Identify which cell holds the provided text, then report its [X, Y] central coordinate. 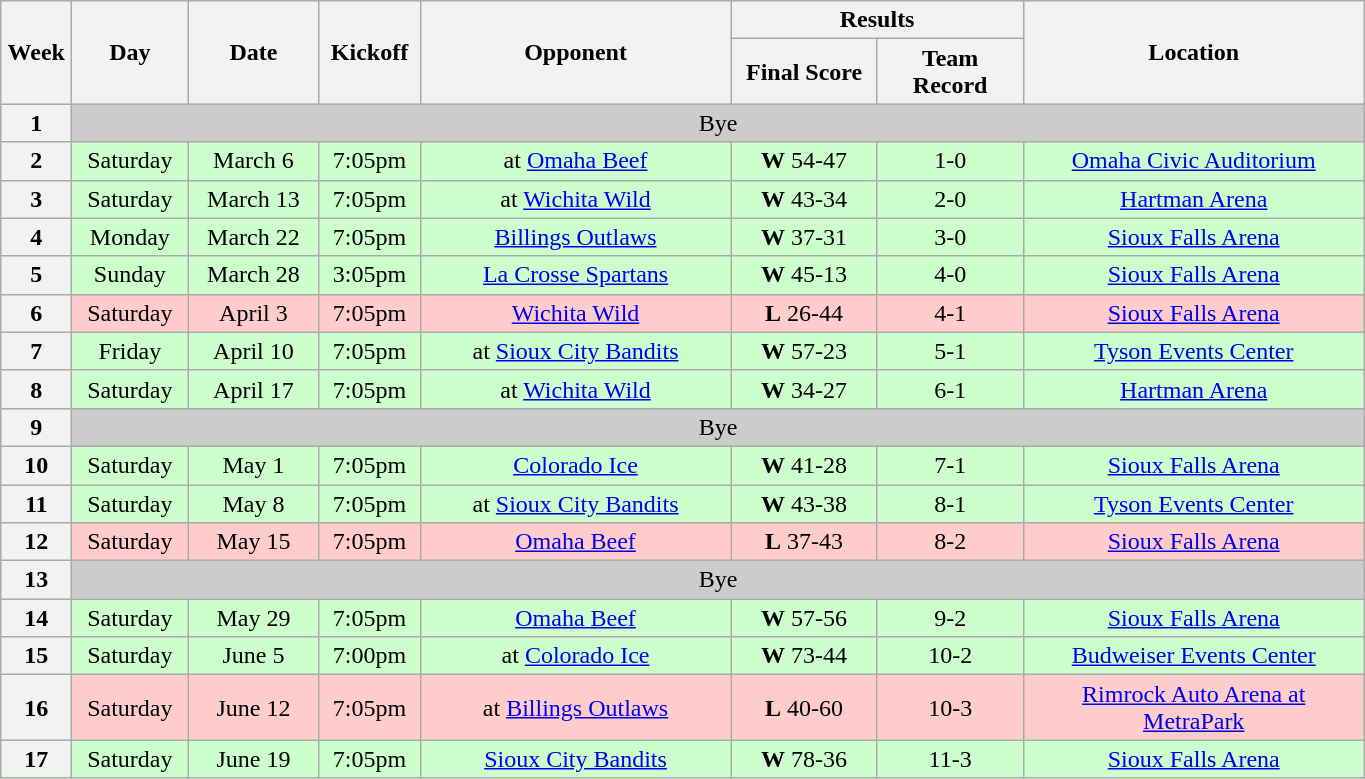
W 34-27 [804, 389]
L 40-60 [804, 708]
10-3 [950, 708]
Rimrock Auto Arena at MetraPark [1194, 708]
W 78-36 [804, 759]
12 [36, 542]
March 28 [254, 275]
W 37-31 [804, 237]
W 73-44 [804, 656]
3:05pm [370, 275]
April 3 [254, 313]
May 1 [254, 465]
W 57-23 [804, 351]
8 [36, 389]
10 [36, 465]
at Colorado Ice [576, 656]
16 [36, 708]
Omaha Civic Auditorium [1194, 161]
14 [36, 618]
W 41-28 [804, 465]
2-0 [950, 199]
3-0 [950, 237]
March 13 [254, 199]
11-3 [950, 759]
9 [36, 427]
Team Record [950, 72]
Week [36, 52]
March 22 [254, 237]
6 [36, 313]
4-0 [950, 275]
May 15 [254, 542]
6-1 [950, 389]
Final Score [804, 72]
4 [36, 237]
1 [36, 123]
Opponent [576, 52]
L 37-43 [804, 542]
May 29 [254, 618]
4-1 [950, 313]
Wichita Wild [576, 313]
Kickoff [370, 52]
5 [36, 275]
Sunday [130, 275]
W 45-13 [804, 275]
7:00pm [370, 656]
at Omaha Beef [576, 161]
W 54-47 [804, 161]
7 [36, 351]
8-1 [950, 503]
W 43-34 [804, 199]
L 26-44 [804, 313]
May 8 [254, 503]
Friday [130, 351]
June 12 [254, 708]
Budweiser Events Center [1194, 656]
13 [36, 580]
La Crosse Spartans [576, 275]
3 [36, 199]
April 10 [254, 351]
June 5 [254, 656]
Billings Outlaws [576, 237]
Sioux City Bandits [576, 759]
at Billings Outlaws [576, 708]
Monday [130, 237]
17 [36, 759]
7-1 [950, 465]
Colorado Ice [576, 465]
5-1 [950, 351]
March 6 [254, 161]
10-2 [950, 656]
15 [36, 656]
9-2 [950, 618]
W 43-38 [804, 503]
April 17 [254, 389]
11 [36, 503]
Location [1194, 52]
Results [877, 20]
Day [130, 52]
W 57-56 [804, 618]
8-2 [950, 542]
2 [36, 161]
June 19 [254, 759]
Date [254, 52]
1-0 [950, 161]
